Capture the cell that displays the provided text and extract its (x, y) central coordinate. 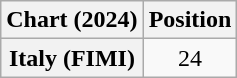
Italy (FIMI) (72, 58)
Position (190, 20)
Chart (2024) (72, 20)
24 (190, 58)
